Extract the [X, Y] coordinate from the center of the cell holding the provided text.  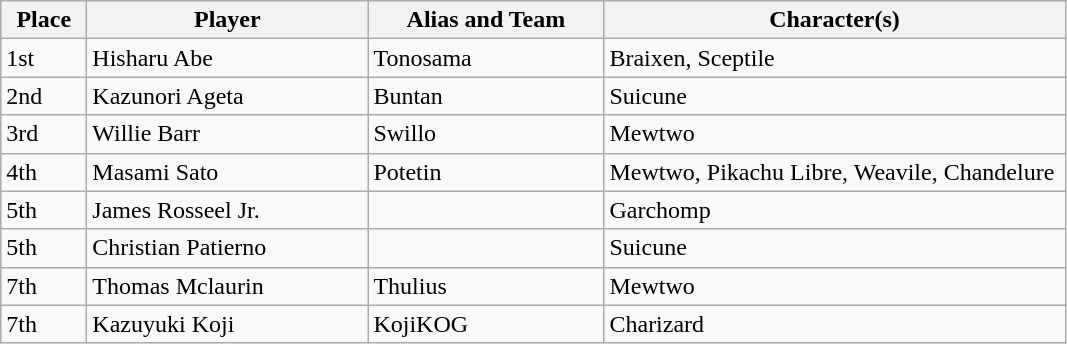
Tonosama [486, 58]
Charizard [834, 324]
Swillo [486, 134]
Alias and Team [486, 20]
Christian Patierno [228, 248]
Mewtwo, Pikachu Libre, Weavile, Chandelure [834, 172]
Player [228, 20]
Character(s) [834, 20]
Buntan [486, 96]
Garchomp [834, 210]
Braixen, Sceptile [834, 58]
Potetin [486, 172]
James Rosseel Jr. [228, 210]
4th [44, 172]
Place [44, 20]
Kazuyuki Koji [228, 324]
KojiKOG [486, 324]
3rd [44, 134]
Hisharu Abe [228, 58]
Thulius [486, 286]
Thomas Mclaurin [228, 286]
Kazunori Ageta [228, 96]
1st [44, 58]
2nd [44, 96]
Masami Sato [228, 172]
Willie Barr [228, 134]
